Scan for the cell matching the given text and deliver its [x, y] coordinate at center. 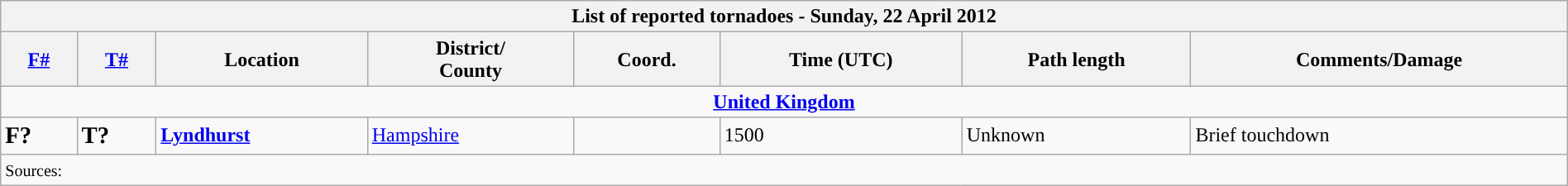
Path length [1077, 60]
District/County [470, 60]
List of reported tornadoes - Sunday, 22 April 2012 [784, 17]
Sources: [784, 169]
Coord. [647, 60]
F# [39, 60]
Unknown [1077, 136]
Time (UTC) [840, 60]
Hampshire [470, 136]
Location [261, 60]
United Kingdom [784, 102]
Brief touchdown [1379, 136]
Lyndhurst [261, 136]
1500 [840, 136]
F? [39, 136]
Comments/Damage [1379, 60]
T# [117, 60]
T? [117, 136]
